From the cell containing the given text, extract its center point as [x, y] coordinate. 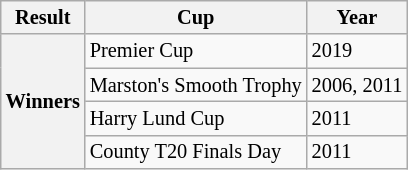
Harry Lund Cup [196, 118]
2006, 2011 [358, 85]
2019 [358, 51]
Cup [196, 17]
Marston's Smooth Trophy [196, 85]
County T20 Finals Day [196, 152]
Result [43, 17]
Premier Cup [196, 51]
Year [358, 17]
Winners [43, 102]
